Provide the (X, Y) coordinate of the cell's center where the given text is located.  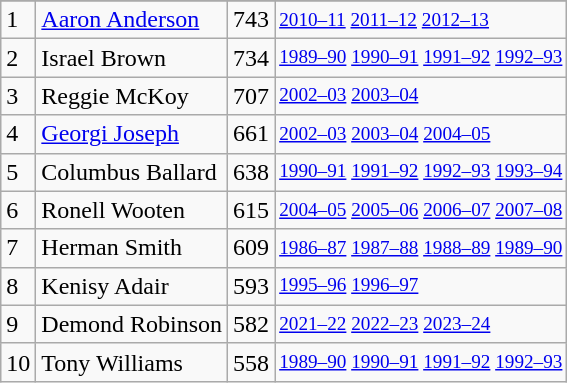
638 (252, 172)
9 (18, 324)
Georgi Joseph (132, 134)
Herman Smith (132, 248)
609 (252, 248)
661 (252, 134)
Israel Brown (132, 58)
707 (252, 96)
1995–96 1996–97 (421, 286)
Ronell Wooten (132, 210)
615 (252, 210)
10 (18, 362)
Aaron Anderson (132, 20)
4 (18, 134)
1986–87 1987–88 1988–89 1989–90 (421, 248)
734 (252, 58)
8 (18, 286)
7 (18, 248)
Reggie McKoy (132, 96)
582 (252, 324)
3 (18, 96)
2021–22 2022–23 2023–24 (421, 324)
2004–05 2005–06 2006–07 2007–08 (421, 210)
743 (252, 20)
5 (18, 172)
Demond Robinson (132, 324)
2010–11 2011–12 2012–13 (421, 20)
Columbus Ballard (132, 172)
1990–91 1991–92 1992–93 1993–94 (421, 172)
6 (18, 210)
2 (18, 58)
2002–03 2003–04 2004–05 (421, 134)
593 (252, 286)
1 (18, 20)
2002–03 2003–04 (421, 96)
Tony Williams (132, 362)
558 (252, 362)
Kenisy Adair (132, 286)
